Detect which cell encompasses the target text, then output its [x, y] center coordinate. 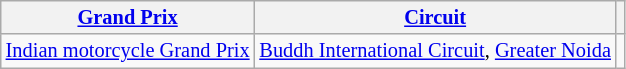
Grand Prix [128, 17]
Indian motorcycle Grand Prix [128, 51]
Buddh International Circuit, Greater Noida [434, 51]
Circuit [434, 17]
